Identify which cell holds the provided text, then report its [x, y] central coordinate. 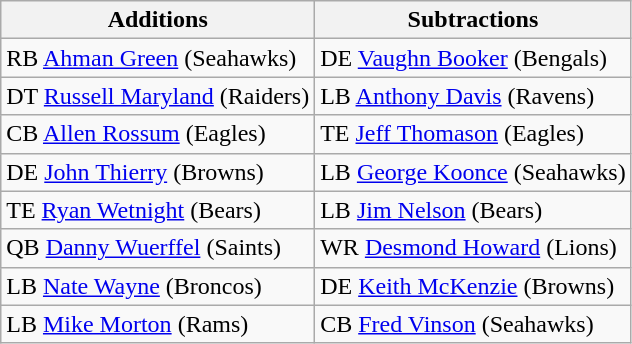
CB Allen Rossum (Eagles) [158, 134]
DE John Thierry (Browns) [158, 172]
TE Ryan Wetnight (Bears) [158, 210]
DT Russell Maryland (Raiders) [158, 96]
RB Ahman Green (Seahawks) [158, 58]
Additions [158, 20]
CB Fred Vinson (Seahawks) [474, 324]
WR Desmond Howard (Lions) [474, 248]
DE Vaughn Booker (Bengals) [474, 58]
LB George Koonce (Seahawks) [474, 172]
QB Danny Wuerffel (Saints) [158, 248]
LB Anthony Davis (Ravens) [474, 96]
DE Keith McKenzie (Browns) [474, 286]
LB Nate Wayne (Broncos) [158, 286]
Subtractions [474, 20]
TE Jeff Thomason (Eagles) [474, 134]
LB Mike Morton (Rams) [158, 324]
LB Jim Nelson (Bears) [474, 210]
